Detect which cell encompasses the target text, then output its [X, Y] center coordinate. 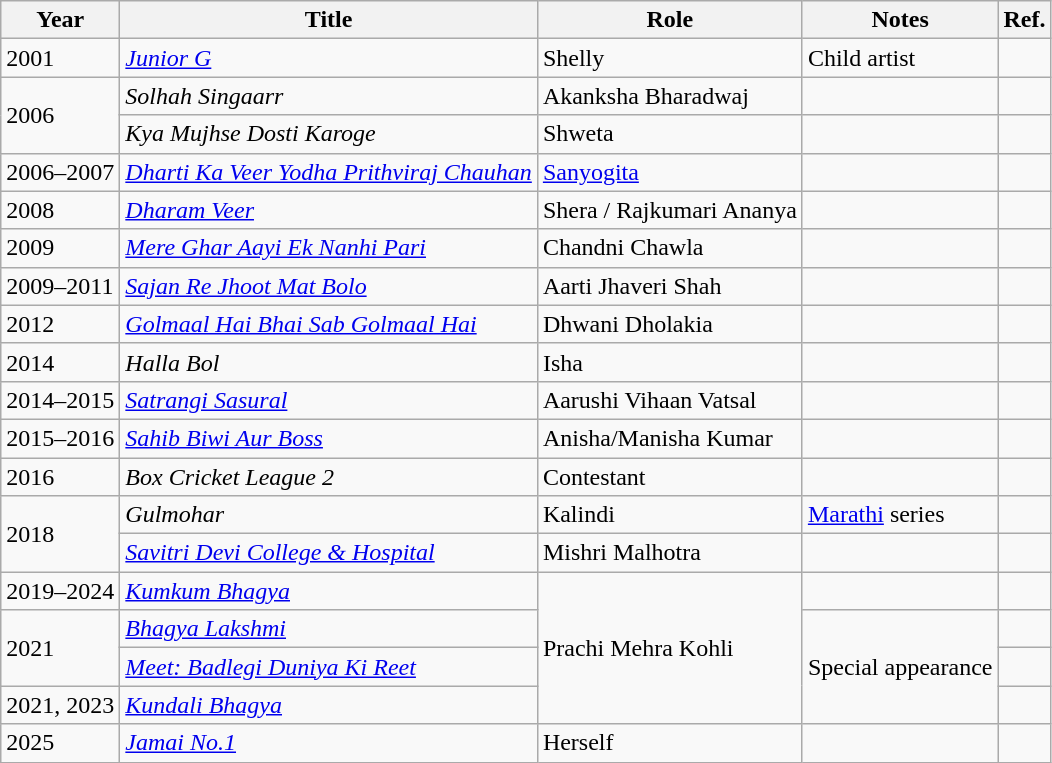
Herself [670, 743]
2012 [60, 324]
Child artist [900, 58]
Shera / Rajkumari Ananya [670, 210]
Dharam Veer [329, 210]
Kundali Bhagya [329, 705]
Special appearance [900, 667]
Year [60, 20]
Dharti Ka Veer Yodha Prithviraj Chauhan [329, 172]
Ref. [1024, 20]
Kalindi [670, 515]
Dhwani Dholakia [670, 324]
Sahib Biwi Aur Boss [329, 438]
Contestant [670, 477]
Box Cricket League 2 [329, 477]
Junior G [329, 58]
2019–2024 [60, 591]
Notes [900, 20]
2021, 2023 [60, 705]
2025 [60, 743]
Jamai No.1 [329, 743]
Halla Bol [329, 362]
Marathi series [900, 515]
Bhagya Lakshmi [329, 629]
Aarushi Vihaan Vatsal [670, 400]
2008 [60, 210]
Role [670, 20]
2001 [60, 58]
2009 [60, 248]
Savitri Devi College & Hospital [329, 553]
Title [329, 20]
Shelly [670, 58]
2006–2007 [60, 172]
Kya Mujhse Dosti Karoge [329, 134]
Prachi Mehra Kohli [670, 648]
Anisha/Manisha Kumar [670, 438]
Gulmohar [329, 515]
2018 [60, 534]
2014–2015 [60, 400]
2009–2011 [60, 286]
Solhah Singaarr [329, 96]
Kumkum Bhagya [329, 591]
2014 [60, 362]
Chandni Chawla [670, 248]
Sanyogita [670, 172]
2016 [60, 477]
2021 [60, 648]
Golmaal Hai Bhai Sab Golmaal Hai [329, 324]
Meet: Badlegi Duniya Ki Reet [329, 667]
Mishri Malhotra [670, 553]
Satrangi Sasural [329, 400]
2015–2016 [60, 438]
Isha [670, 362]
Mere Ghar Aayi Ek Nanhi Pari [329, 248]
Sajan Re Jhoot Mat Bolo [329, 286]
2006 [60, 115]
Shweta [670, 134]
Akanksha Bharadwaj [670, 96]
Aarti Jhaveri Shah [670, 286]
